Output the (X, Y) coordinate of the center of the cell containing the given text.  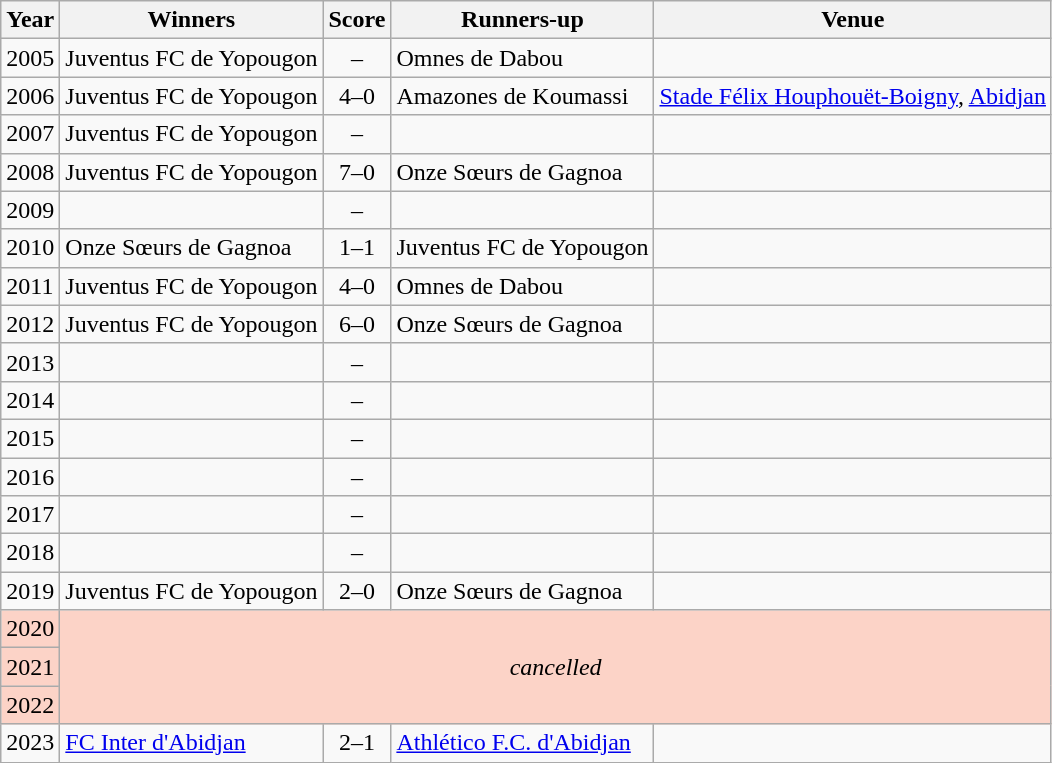
2021 (30, 667)
2012 (30, 324)
2008 (30, 172)
2–0 (357, 591)
Winners (192, 20)
2009 (30, 210)
1–1 (357, 248)
7–0 (357, 172)
6–0 (357, 324)
Amazones de Koumassi (522, 96)
Venue (853, 20)
2010 (30, 248)
2016 (30, 477)
2–1 (357, 743)
2014 (30, 400)
2017 (30, 515)
2005 (30, 58)
2022 (30, 705)
2011 (30, 286)
Year (30, 20)
Score (357, 20)
FC Inter d'Abidjan (192, 743)
2006 (30, 96)
2019 (30, 591)
2013 (30, 362)
2007 (30, 134)
Runners-up (522, 20)
Athlético F.C. d'Abidjan (522, 743)
2015 (30, 438)
Stade Félix Houphouët-Boigny, Abidjan (853, 96)
cancelled (556, 667)
2023 (30, 743)
2020 (30, 629)
2018 (30, 553)
